Determine the [x, y] coordinate at the center of the cell enclosing the given text.  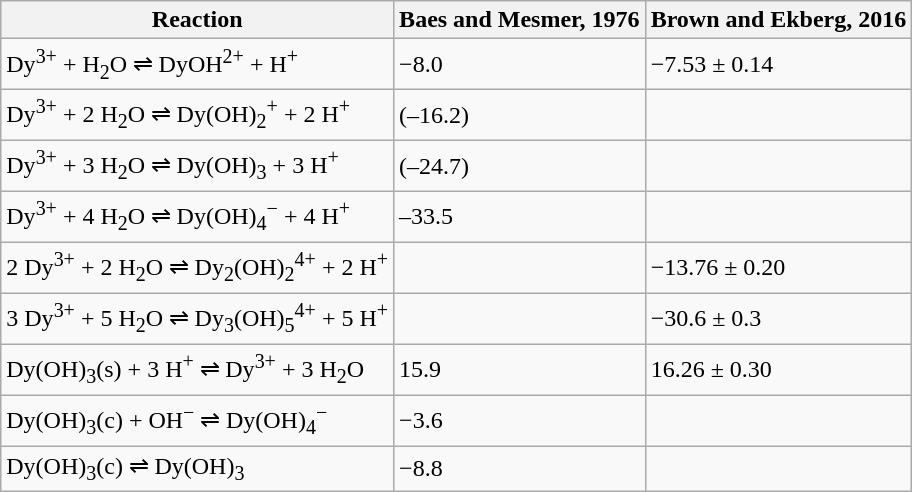
(–24.7) [520, 166]
−30.6 ± 0.3 [778, 318]
Reaction [198, 20]
–33.5 [520, 216]
16.26 ± 0.30 [778, 370]
−8.8 [520, 469]
(–16.2) [520, 116]
Brown and Ekberg, 2016 [778, 20]
Baes and Mesmer, 1976 [520, 20]
Dy3+ + H2O ⇌ DyOH2+ + H+ [198, 64]
−8.0 [520, 64]
Dy(OH)3(s) + 3 H+ ⇌ Dy3+ + 3 H2O [198, 370]
−3.6 [520, 420]
Dy3+ + 2 H2O ⇌ Dy(OH)2+ + 2 H+ [198, 116]
2 Dy3+ + 2 H2O ⇌ Dy2(OH)24+ + 2 H+ [198, 268]
Dy(OH)3(c) ⇌ Dy(OH)3 [198, 469]
Dy3+ + 3 H2O ⇌ Dy(OH)3 + 3 H+ [198, 166]
Dy3+ + 4 H2O ⇌ Dy(OH)4− + 4 H+ [198, 216]
Dy(OH)3(c) + OH− ⇌ Dy(OH)4− [198, 420]
15.9 [520, 370]
−13.76 ± 0.20 [778, 268]
3 Dy3+ + 5 H2O ⇌ Dy3(OH)54+ + 5 H+ [198, 318]
−7.53 ± 0.14 [778, 64]
